Output the (X, Y) coordinate of the center of the cell containing the given text.  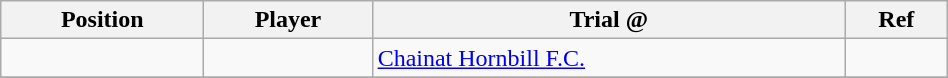
Trial @ (608, 20)
Player (288, 20)
Position (102, 20)
Chainat Hornbill F.C. (608, 58)
Ref (896, 20)
